Detect which cell encompasses the target text, then output its [x, y] center coordinate. 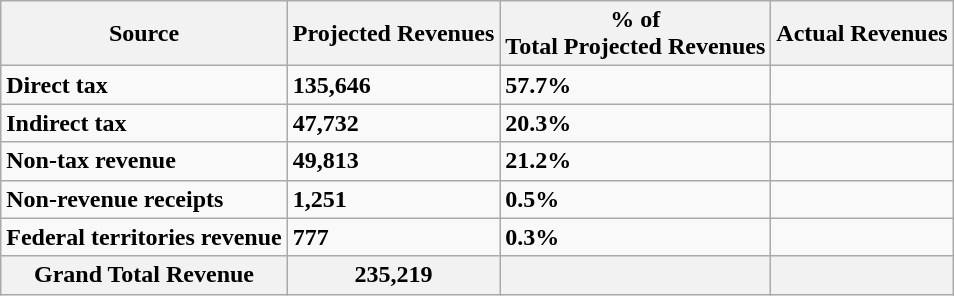
Source [144, 34]
% of Total Projected Revenues [636, 34]
Federal territories revenue [144, 237]
Non-revenue receipts [144, 199]
Non-tax revenue [144, 161]
777 [394, 237]
57.7% [636, 85]
135,646 [394, 85]
0.3% [636, 237]
Grand Total Revenue [144, 275]
Direct tax [144, 85]
49,813 [394, 161]
1,251 [394, 199]
Indirect tax [144, 123]
235,219 [394, 275]
20.3% [636, 123]
21.2% [636, 161]
0.5% [636, 199]
Projected Revenues [394, 34]
47,732 [394, 123]
Actual Revenues [862, 34]
